Identify which cell holds the provided text, then report its (X, Y) central coordinate. 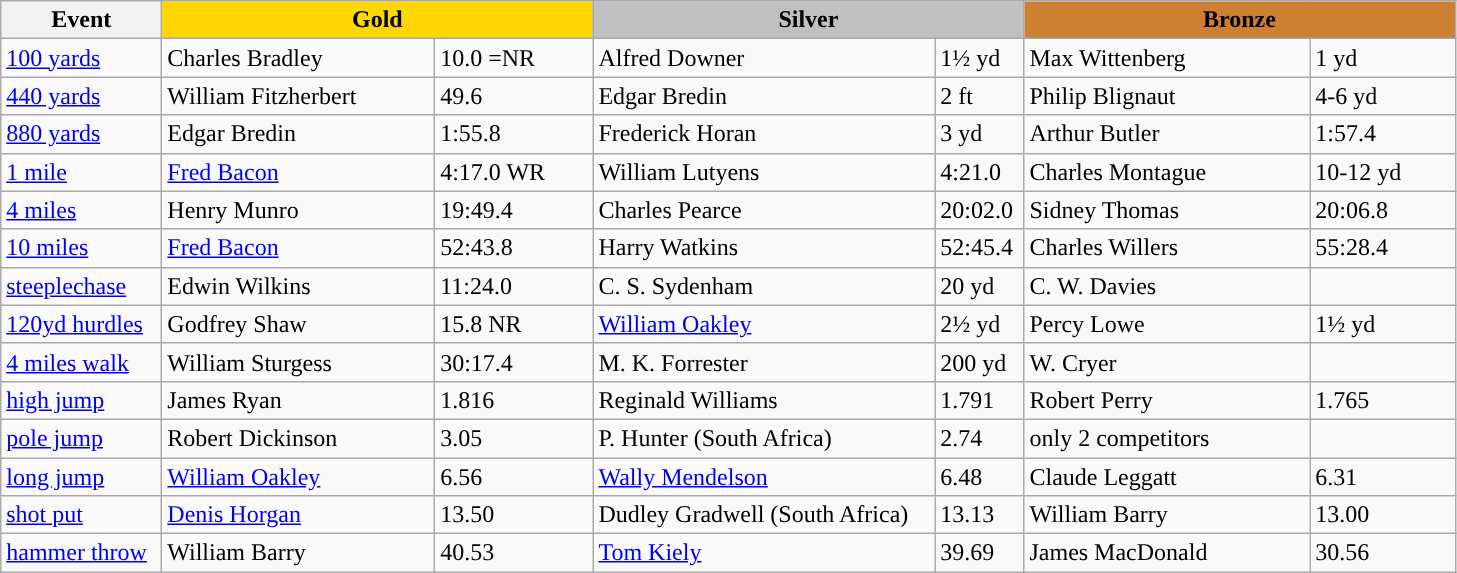
20 yd (980, 286)
55:28.4 (1382, 248)
30:17.4 (514, 362)
19:49.4 (514, 210)
1.816 (514, 400)
52:43.8 (514, 248)
Denis Horgan (298, 515)
Edwin Wilkins (298, 286)
6.56 (514, 477)
Charles Willers (1167, 248)
James MacDonald (1167, 553)
880 yards (82, 134)
3 yd (980, 134)
1 yd (1382, 58)
P. Hunter (South Africa) (764, 438)
2½ yd (980, 324)
Event (82, 20)
52:45.4 (980, 248)
Philip Blignaut (1167, 96)
Tom Kiely (764, 553)
39.69 (980, 553)
William Lutyens (764, 172)
Charles Pearce (764, 210)
only 2 competitors (1167, 438)
2.74 (980, 438)
15.8 NR (514, 324)
1:55.8 (514, 134)
shot put (82, 515)
Bronze (1240, 20)
4:21.0 (980, 172)
6.31 (1382, 477)
Gold (378, 20)
120yd hurdles (82, 324)
200 yd (980, 362)
Henry Munro (298, 210)
Charles Bradley (298, 58)
13.00 (1382, 515)
Wally Mendelson (764, 477)
20:06.8 (1382, 210)
Arthur Butler (1167, 134)
4:17.0 WR (514, 172)
10.0 =NR (514, 58)
10-12 yd (1382, 172)
10 miles (82, 248)
3.05 (514, 438)
high jump (82, 400)
40.53 (514, 553)
M. K. Forrester (764, 362)
Harry Watkins (764, 248)
11:24.0 (514, 286)
1.765 (1382, 400)
Robert Perry (1167, 400)
13.13 (980, 515)
Godfrey Shaw (298, 324)
440 yards (82, 96)
C. W. Davies (1167, 286)
James Ryan (298, 400)
Charles Montague (1167, 172)
49.6 (514, 96)
long jump (82, 477)
4 miles walk (82, 362)
100 yards (82, 58)
30.56 (1382, 553)
1.791 (980, 400)
Robert Dickinson (298, 438)
W. Cryer (1167, 362)
Reginald Williams (764, 400)
1 mile (82, 172)
Max Wittenberg (1167, 58)
C. S. Sydenham (764, 286)
Percy Lowe (1167, 324)
Alfred Downer (764, 58)
Frederick Horan (764, 134)
steeplechase (82, 286)
Dudley Gradwell (South Africa) (764, 515)
2 ft (980, 96)
Sidney Thomas (1167, 210)
William Sturgess (298, 362)
Silver (808, 20)
Claude Leggatt (1167, 477)
pole jump (82, 438)
4-6 yd (1382, 96)
4 miles (82, 210)
20:02.0 (980, 210)
William Fitzherbert (298, 96)
13.50 (514, 515)
hammer throw (82, 553)
6.48 (980, 477)
1:57.4 (1382, 134)
